From the cell containing the given text, extract its center point as [x, y] coordinate. 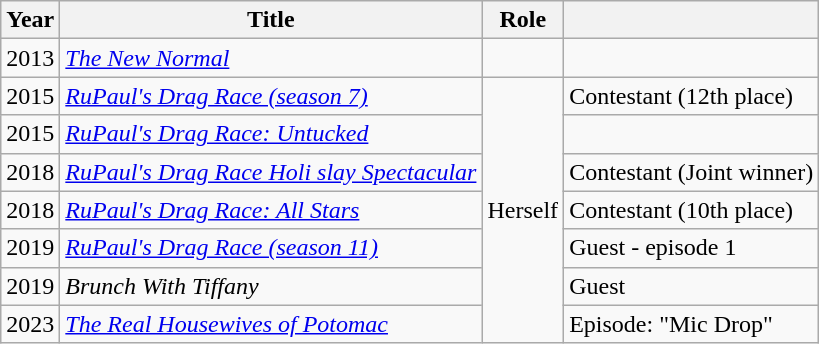
RuPaul's Drag Race Holi slay Spectacular [271, 172]
RuPaul's Drag Race: All Stars [271, 210]
Role [523, 20]
RuPaul's Drag Race (season 7) [271, 96]
Contestant (10th place) [692, 210]
Title [271, 20]
2013 [30, 58]
Year [30, 20]
The Real Housewives of Potomac [271, 324]
Brunch With Tiffany [271, 286]
Contestant (Joint winner) [692, 172]
Episode: "Mic Drop" [692, 324]
Contestant (12th place) [692, 96]
Guest [692, 286]
RuPaul's Drag Race (season 11) [271, 248]
2023 [30, 324]
The New Normal [271, 58]
RuPaul's Drag Race: Untucked [271, 134]
Guest - episode 1 [692, 248]
Herself [523, 210]
